Identify which cell holds the provided text, then report its (x, y) central coordinate. 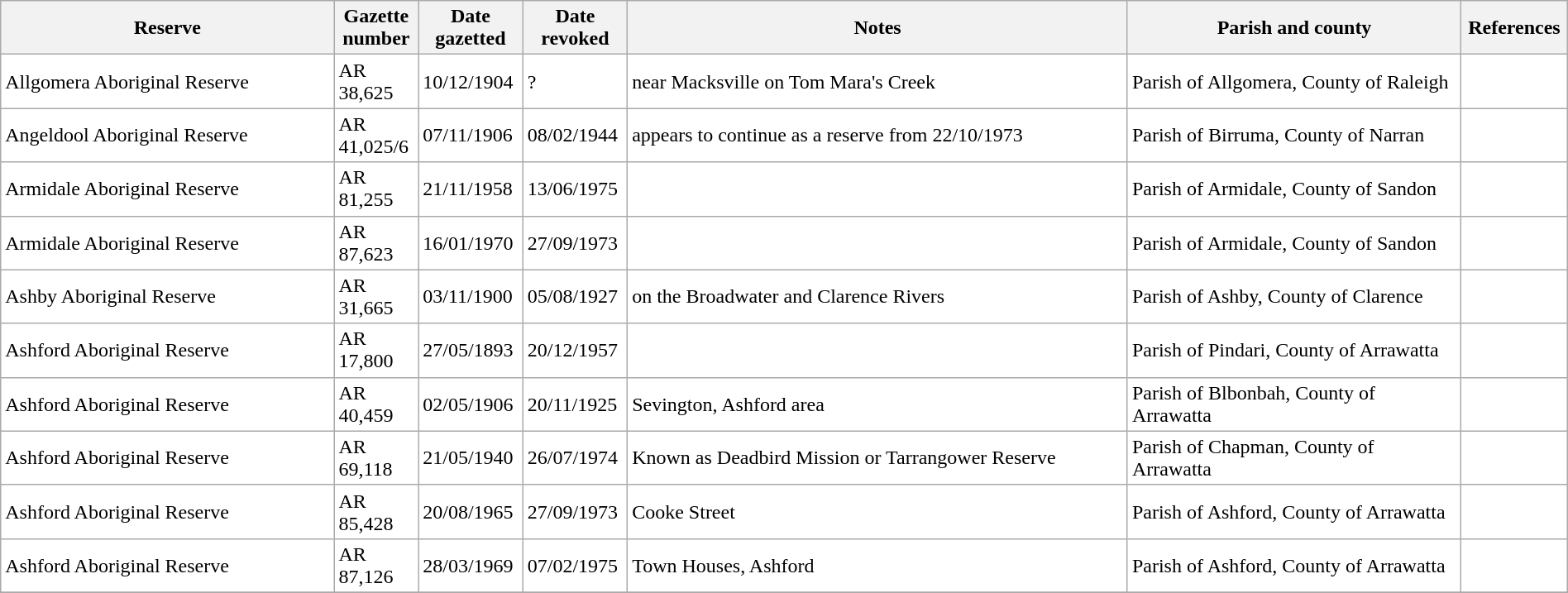
08/02/1944 (575, 136)
Parish of Blbonbah, County of Arrawatta (1293, 404)
26/07/1974 (575, 458)
Reserve (167, 28)
AR 87,623 (376, 243)
Sevington, Ashford area (878, 404)
? (575, 81)
AR 87,126 (376, 566)
05/08/1927 (575, 296)
Date revoked (575, 28)
Parish of Pindari, County of Arrawatta (1293, 351)
AR 41,025/6 (376, 136)
Ashby Aboriginal Reserve (167, 296)
27/05/1893 (471, 351)
21/05/1940 (471, 458)
Parish of Ashby, County of Clarence (1293, 296)
Parish and county (1293, 28)
07/02/1975 (575, 566)
AR 38,625 (376, 81)
20/12/1957 (575, 351)
07/11/1906 (471, 136)
Angeldool Aboriginal Reserve (167, 136)
AR 17,800 (376, 351)
Allgomera Aboriginal Reserve (167, 81)
AR 85,428 (376, 511)
16/01/1970 (471, 243)
AR 69,118 (376, 458)
AR 31,665 (376, 296)
Cooke Street (878, 511)
References (1515, 28)
Parish of Birruma, County of Narran (1293, 136)
21/11/1958 (471, 189)
Gazette number (376, 28)
03/11/1900 (471, 296)
Known as Deadbird Mission or Tarrangower Reserve (878, 458)
13/06/1975 (575, 189)
28/03/1969 (471, 566)
AR 81,255 (376, 189)
on the Broadwater and Clarence Rivers (878, 296)
Notes (878, 28)
02/05/1906 (471, 404)
Date gazetted (471, 28)
appears to continue as a reserve from 22/10/1973 (878, 136)
20/08/1965 (471, 511)
near Macksville on Tom Mara's Creek (878, 81)
Parish of Allgomera, County of Raleigh (1293, 81)
Town Houses, Ashford (878, 566)
AR 40,459 (376, 404)
20/11/1925 (575, 404)
10/12/1904 (471, 81)
Parish of Chapman, County of Arrawatta (1293, 458)
